Scan for the cell matching the given text and deliver its (X, Y) coordinate at center. 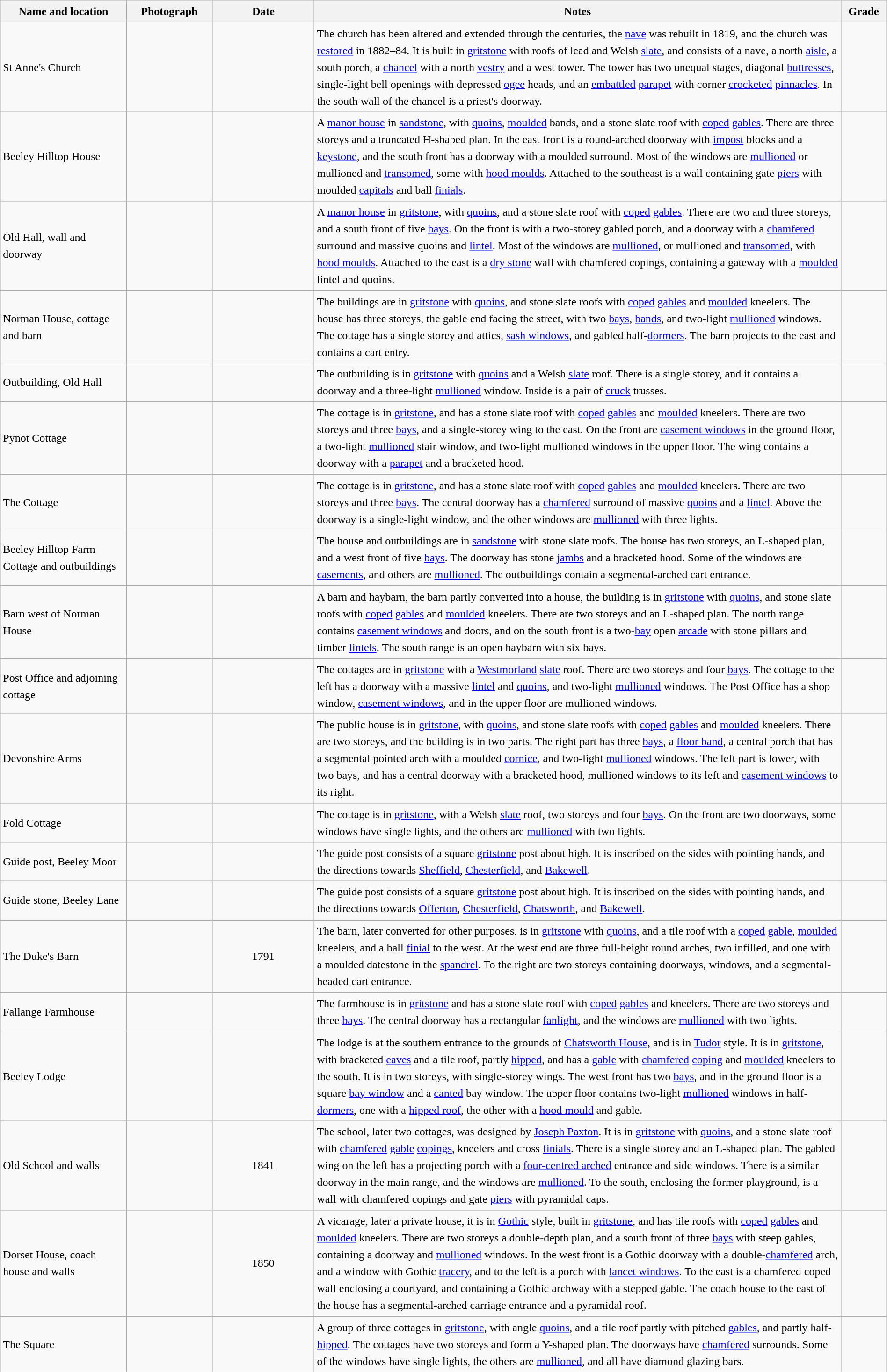
Fold Cottage (64, 823)
Beeley Hilltop Farm Cottage and outbuildings (64, 558)
Notes (577, 11)
Grade (864, 11)
Old Hall, wall and doorway (64, 246)
Guide stone, Beeley Lane (64, 901)
1791 (263, 956)
Date (263, 11)
Barn west of Norman House (64, 622)
The Duke's Barn (64, 956)
Dorset House, coach house and walls (64, 1263)
Outbuilding, Old Hall (64, 383)
1841 (263, 1166)
Old School and walls (64, 1166)
1850 (263, 1263)
Fallange Farmhouse (64, 1012)
Pynot Cottage (64, 438)
Devonshire Arms (64, 759)
Guide post, Beeley Moor (64, 862)
Name and location (64, 11)
Beeley Lodge (64, 1076)
The Square (64, 1344)
Norman House, cottage and barn (64, 327)
Beeley Hilltop House (64, 156)
St Anne's Church (64, 67)
The Cottage (64, 502)
Post Office and adjoining cottage (64, 686)
Photograph (169, 11)
